Determine the [X, Y] coordinate at the center of the cell enclosing the given text.  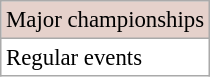
Major championships [106, 20]
Regular events [106, 58]
